Capture the cell that displays the provided text and extract its (X, Y) central coordinate. 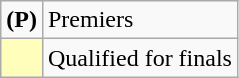
Qualified for finals (140, 58)
Premiers (140, 20)
(P) (22, 20)
